For the text-containing cell, return its midpoint in [x, y] coordinate format. 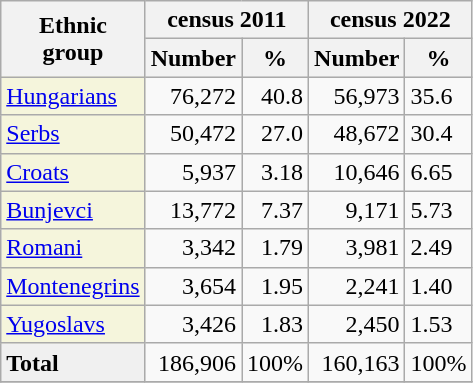
27.0 [276, 134]
186,906 [193, 362]
13,772 [193, 210]
1.83 [276, 324]
7.37 [276, 210]
3,426 [193, 324]
Total [73, 362]
Serbs [73, 134]
Bunjevci [73, 210]
Romani [73, 248]
50,472 [193, 134]
76,272 [193, 96]
48,672 [357, 134]
160,163 [357, 362]
Yugoslavs [73, 324]
Hungarians [73, 96]
6.65 [438, 172]
1.53 [438, 324]
Ethnicgroup [73, 39]
1.40 [438, 286]
35.6 [438, 96]
census 2022 [390, 20]
9,171 [357, 210]
1.79 [276, 248]
56,973 [357, 96]
2.49 [438, 248]
3,342 [193, 248]
1.95 [276, 286]
5,937 [193, 172]
30.4 [438, 134]
3.18 [276, 172]
Montenegrins [73, 286]
5.73 [438, 210]
40.8 [276, 96]
Croats [73, 172]
10,646 [357, 172]
2,450 [357, 324]
2,241 [357, 286]
3,654 [193, 286]
3,981 [357, 248]
census 2011 [226, 20]
